Capture the cell that displays the provided text and extract its [X, Y] central coordinate. 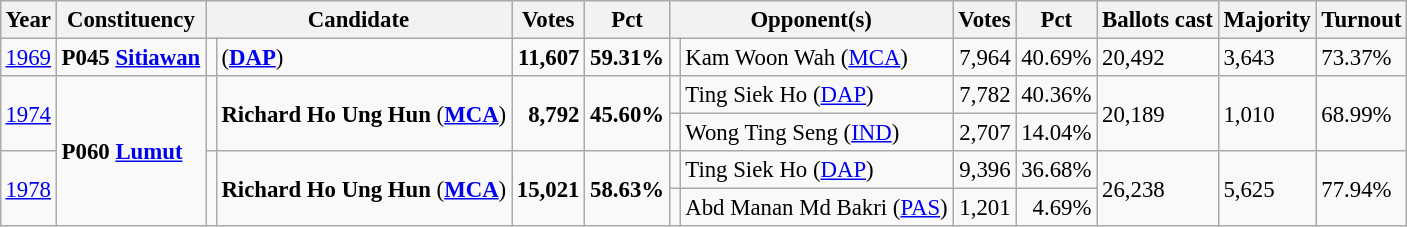
Turnout [1362, 20]
1,201 [984, 208]
11,607 [548, 57]
8,792 [548, 114]
77.94% [1362, 188]
59.31% [628, 57]
Wong Ting Seng (IND) [816, 133]
45.60% [628, 114]
1,010 [1267, 114]
40.69% [1056, 57]
36.68% [1056, 170]
Opponent(s) [811, 20]
20,492 [1158, 57]
5,625 [1267, 188]
20,189 [1158, 114]
3,643 [1267, 57]
73.37% [1362, 57]
1969 [28, 57]
9,396 [984, 170]
P045 Sitiawan [130, 57]
Abd Manan Md Bakri (PAS) [816, 208]
14.04% [1056, 133]
1978 [28, 188]
7,782 [984, 95]
Year [28, 20]
Majority [1267, 20]
2,707 [984, 133]
1974 [28, 114]
40.36% [1056, 95]
68.99% [1362, 114]
(DAP) [364, 57]
58.63% [628, 188]
15,021 [548, 188]
Candidate [359, 20]
Kam Woon Wah (MCA) [816, 57]
7,964 [984, 57]
4.69% [1056, 208]
26,238 [1158, 188]
Ballots cast [1158, 20]
Constituency [130, 20]
P060 Lumut [130, 151]
